Provide the (X, Y) coordinate of the cell's center where the given text is located.  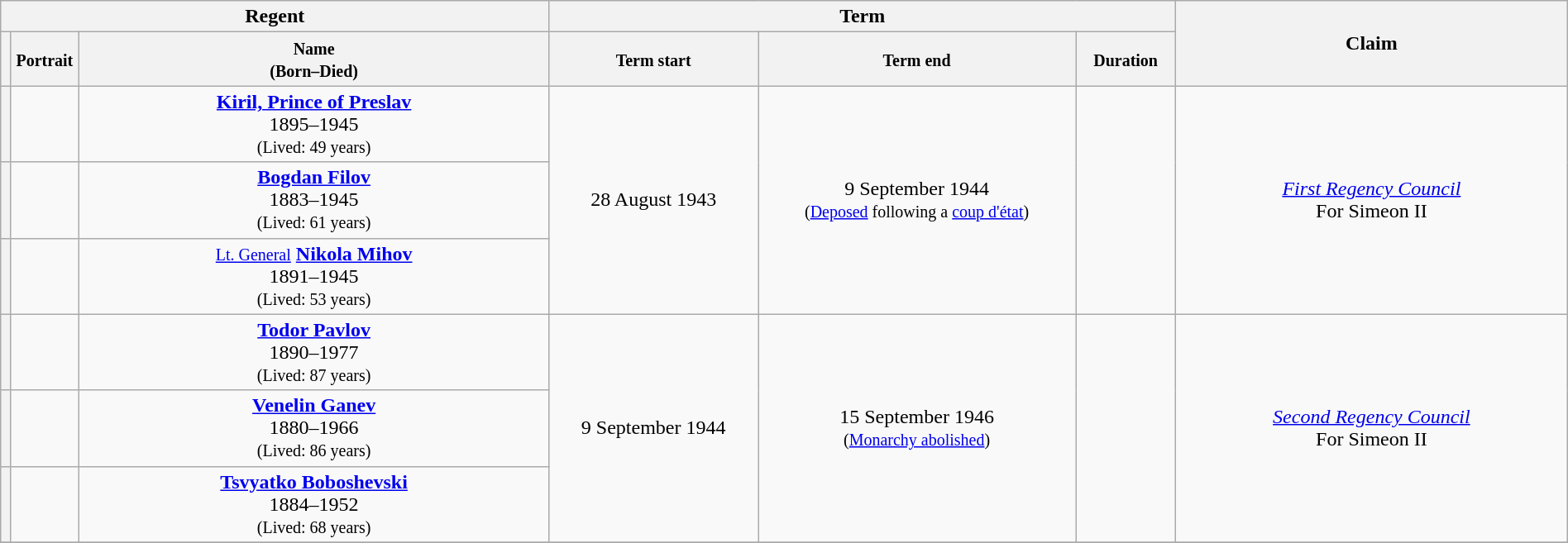
Tsvyatko Boboshevski1884–1952(Lived: 68 years) (313, 504)
Venelin Ganev1880–1966(Lived: 86 years) (313, 428)
Duration (1126, 60)
9 September 1944 (653, 428)
Portrait (45, 60)
Kiril, Prince of Preslav1895–1945(Lived: 49 years) (313, 124)
First Regency CouncilFor Simeon II (1372, 200)
Name(Born–Died) (313, 60)
Todor Pavlov1890–1977(Lived: 87 years) (313, 352)
15 September 1946(Monarchy abolished) (916, 428)
9 September 1944(Deposed following a coup d'état) (916, 200)
Term start (653, 60)
Regent (275, 17)
Lt. General Nikola Mihov1891–1945(Lived: 53 years) (313, 276)
Term (863, 17)
Bogdan Filov1883–1945(Lived: 61 years) (313, 200)
28 August 1943 (653, 200)
Second Regency CouncilFor Simeon II (1372, 428)
Claim (1372, 43)
Term end (916, 60)
